Return the [x, y] coordinate for the center point of the cell that contains the specified text.  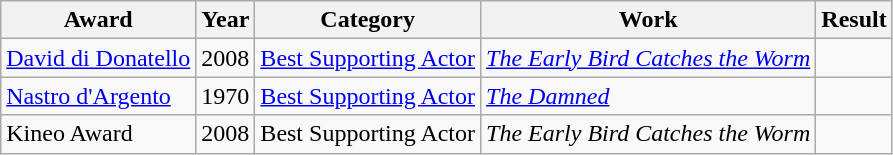
1970 [226, 96]
David di Donatello [98, 58]
Nastro d'Argento [98, 96]
Award [98, 20]
Year [226, 20]
Result [854, 20]
Work [648, 20]
The Damned [648, 96]
Category [368, 20]
Kineo Award [98, 134]
